Locate the cell with the specified text and output its [x, y] center coordinate. 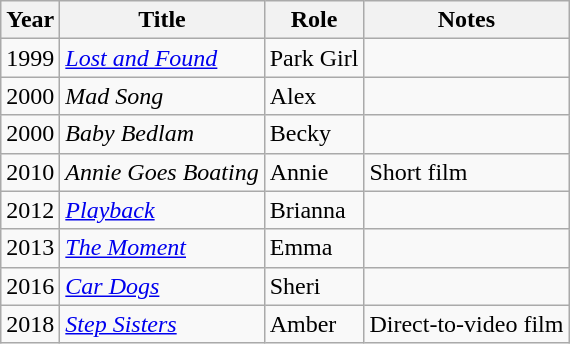
Short film [466, 172]
2016 [30, 286]
Annie [314, 172]
Mad Song [162, 96]
Car Dogs [162, 286]
Lost and Found [162, 58]
Playback [162, 210]
Direct-to-video film [466, 324]
Amber [314, 324]
The Moment [162, 248]
1999 [30, 58]
Notes [466, 20]
2010 [30, 172]
Emma [314, 248]
Year [30, 20]
Brianna [314, 210]
Step Sisters [162, 324]
Role [314, 20]
2012 [30, 210]
2013 [30, 248]
Alex [314, 96]
Sheri [314, 286]
Becky [314, 134]
Annie Goes Boating [162, 172]
Park Girl [314, 58]
2018 [30, 324]
Title [162, 20]
Baby Bedlam [162, 134]
